Output the (X, Y) coordinate of the center of the cell containing the given text.  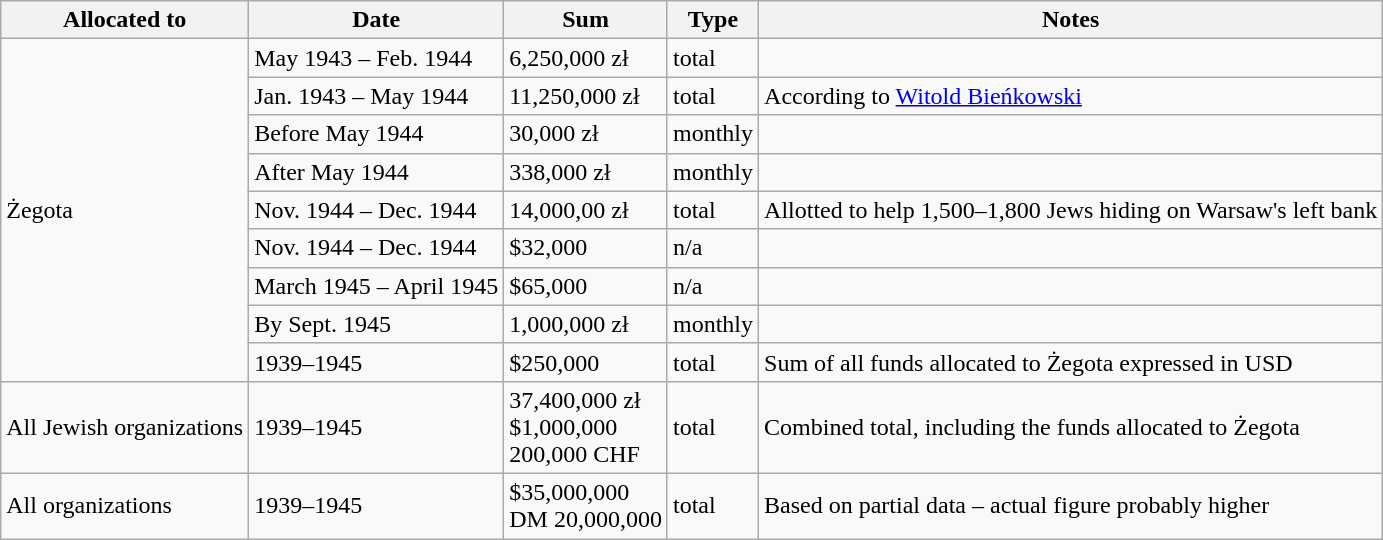
After May 1944 (376, 172)
6,250,000 zł (586, 58)
Żegota (125, 210)
338,000 zł (586, 172)
Type (712, 20)
Before May 1944 (376, 134)
30,000 zł (586, 134)
14,000,00 zł (586, 210)
Sum (586, 20)
March 1945 – April 1945 (376, 286)
All Jewish organizations (125, 427)
Allotted to help 1,500–1,800 Jews hiding on Warsaw's left bank (1071, 210)
According to Witold Bieńkowski (1071, 96)
$35,000,000DM 20,000,000 (586, 506)
$65,000 (586, 286)
Jan. 1943 – May 1944 (376, 96)
All organizations (125, 506)
11,250,000 zł (586, 96)
1,000,000 zł (586, 324)
Based on partial data – actual figure probably higher (1071, 506)
By Sept. 1945 (376, 324)
Allocated to (125, 20)
Combined total, including the funds allocated to Żegota (1071, 427)
Date (376, 20)
$250,000 (586, 362)
Notes (1071, 20)
May 1943 – Feb. 1944 (376, 58)
37,400,000 zł$1,000,000200,000 CHF (586, 427)
Sum of all funds allocated to Żegota expressed in USD (1071, 362)
$32,000 (586, 248)
